Scan for the cell matching the given text and deliver its (X, Y) coordinate at center. 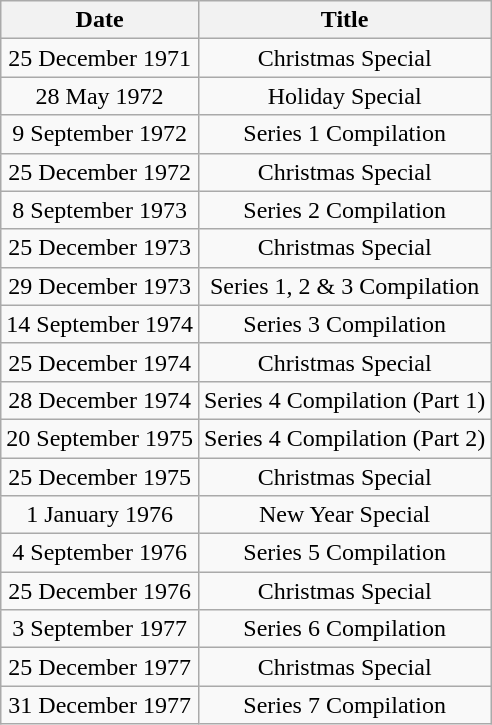
25 December 1973 (100, 248)
3 September 1977 (100, 629)
4 September 1976 (100, 553)
Series 7 Compilation (344, 705)
Series 3 Compilation (344, 324)
28 May 1972 (100, 96)
Series 6 Compilation (344, 629)
25 December 1972 (100, 172)
Series 1 Compilation (344, 134)
Series 2 Compilation (344, 210)
25 December 1976 (100, 591)
25 December 1974 (100, 362)
Series 1, 2 & 3 Compilation (344, 286)
1 January 1976 (100, 515)
25 December 1975 (100, 477)
29 December 1973 (100, 286)
8 September 1973 (100, 210)
New Year Special (344, 515)
Series 4 Compilation (Part 2) (344, 438)
25 December 1971 (100, 58)
31 December 1977 (100, 705)
Title (344, 20)
14 September 1974 (100, 324)
Series 5 Compilation (344, 553)
Series 4 Compilation (Part 1) (344, 400)
20 September 1975 (100, 438)
28 December 1974 (100, 400)
25 December 1977 (100, 667)
9 September 1972 (100, 134)
Date (100, 20)
Holiday Special (344, 96)
